Find where the given text appears and provide that cell's center as [X, Y] coordinate. 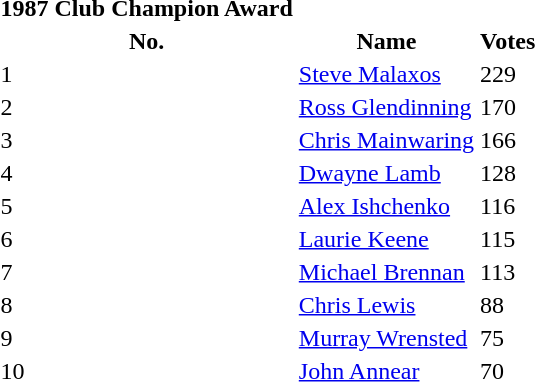
Steve Malaxos [386, 74]
Dwayne Lamb [386, 173]
Chris Mainwaring [386, 140]
Ross Glendinning [386, 107]
Laurie Keene [386, 239]
Name [386, 41]
Murray Wrensted [386, 338]
Chris Lewis [386, 305]
Michael Brennan [386, 272]
Alex Ishchenko [386, 206]
